From the cell containing the given text, extract its center point as [X, Y] coordinate. 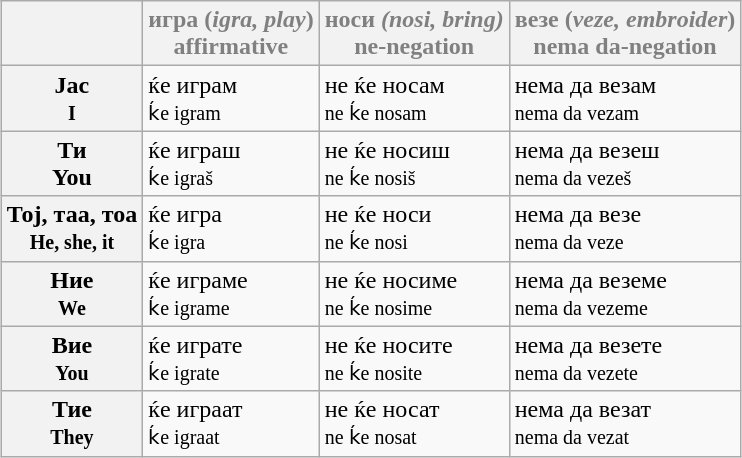
Тој, таа, тоаHe, she, it [72, 228]
не ќе носишne ḱe nosiš [414, 164]
нема да везетеnema da vezete [625, 358]
носи (nosi, bring)ne-negation [414, 34]
ЈасI [72, 98]
не ќе носимеne ḱe nosime [414, 294]
ќе играшḱe igraš [231, 164]
нема да везам nema da vezam [625, 98]
не ќе носам ne ḱe nosam [414, 98]
ќе игратеḱe igrate [231, 358]
НиеWe [72, 294]
ќе играмеḱe igrame [231, 294]
не ќе носитеne ḱe nosite [414, 358]
везе (veze, embroider)nema da-negation [625, 34]
не ќе носиne ḱe nosi [414, 228]
ќе играḱe igra [231, 228]
игра (igra, play)affirmative [231, 34]
ќе играатḱe igraat [231, 424]
ТиеThey [72, 424]
ТиYou [72, 164]
нема да везеnema da veze [625, 228]
ВиеYou [72, 358]
нема да везеш nema da vezeš [625, 164]
нема да веземеnema da vezeme [625, 294]
нема да везат nema da vezat [625, 424]
не ќе носатne ḱe nosat [414, 424]
ќе играмḱe igram [231, 98]
